Extract the [x, y] coordinate from the center of the cell holding the provided text.  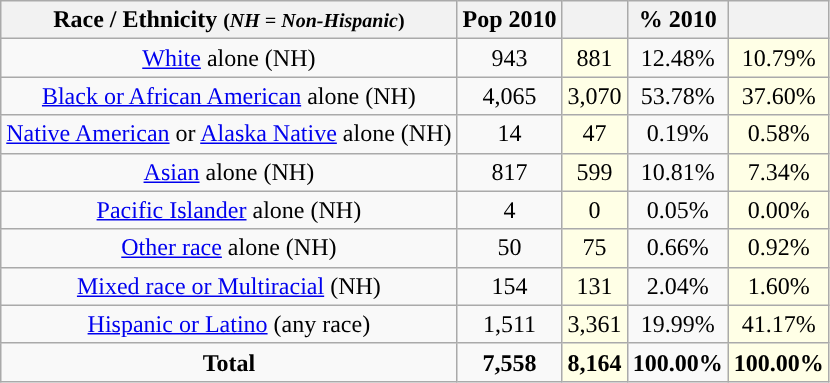
1,511 [510, 324]
0 [594, 210]
10.79% [778, 58]
4,065 [510, 96]
131 [594, 286]
Pop 2010 [510, 20]
3,361 [594, 324]
8,164 [594, 362]
53.78% [678, 96]
14 [510, 134]
0.00% [778, 210]
Asian alone (NH) [229, 172]
12.48% [678, 58]
3,070 [594, 96]
Race / Ethnicity (NH = Non-Hispanic) [229, 20]
943 [510, 58]
47 [594, 134]
0.05% [678, 210]
7,558 [510, 362]
10.81% [678, 172]
Hispanic or Latino (any race) [229, 324]
Mixed race or Multiracial (NH) [229, 286]
881 [594, 58]
4 [510, 210]
2.04% [678, 286]
Total [229, 362]
Pacific Islander alone (NH) [229, 210]
White alone (NH) [229, 58]
0.19% [678, 134]
41.17% [778, 324]
0.92% [778, 248]
0.58% [778, 134]
37.60% [778, 96]
Other race alone (NH) [229, 248]
Black or African American alone (NH) [229, 96]
19.99% [678, 324]
1.60% [778, 286]
% 2010 [678, 20]
817 [510, 172]
50 [510, 248]
599 [594, 172]
75 [594, 248]
0.66% [678, 248]
7.34% [778, 172]
Native American or Alaska Native alone (NH) [229, 134]
154 [510, 286]
